Return [X, Y] of the center of cell containing provided text 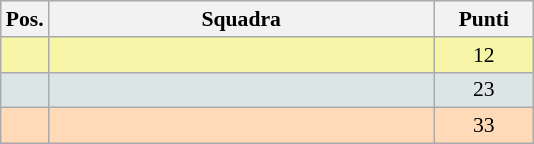
33 [484, 126]
Punti [484, 19]
23 [484, 90]
Squadra [242, 19]
12 [484, 55]
Pos. [25, 19]
